Return [x, y] of the center of cell containing provided text 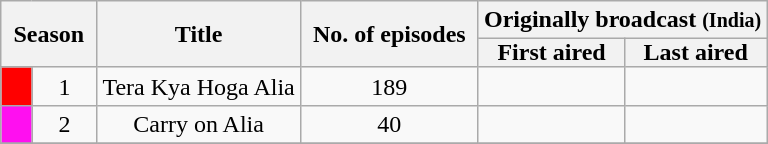
2 [64, 124]
No. of episodes [389, 34]
40 [389, 124]
Season [49, 34]
Title [198, 34]
1 [64, 86]
Originally broadcast (India) [622, 20]
189 [389, 86]
Tera Kya Hoga Alia [198, 86]
First aired [551, 53]
Carry on Alia [198, 124]
Last aired [696, 53]
